Provide the (x, y) coordinate of the cell's center where the given text is located.  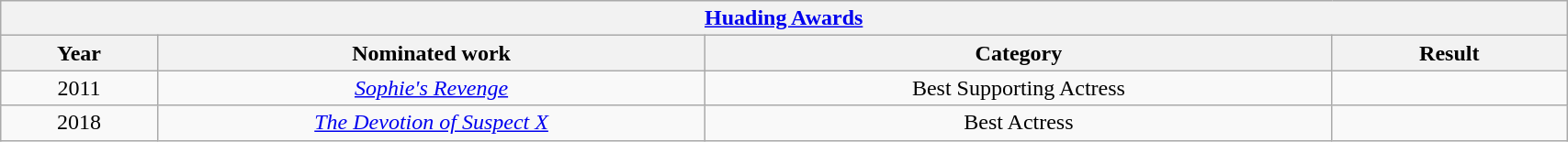
Nominated work (432, 53)
2011 (79, 88)
Sophie's Revenge (432, 88)
The Devotion of Suspect X (432, 123)
Result (1450, 53)
Category (1019, 53)
Huading Awards (784, 18)
Best Actress (1019, 123)
2018 (79, 123)
Best Supporting Actress (1019, 88)
Year (79, 53)
